Detect which cell encompasses the target text, then output its (x, y) center coordinate. 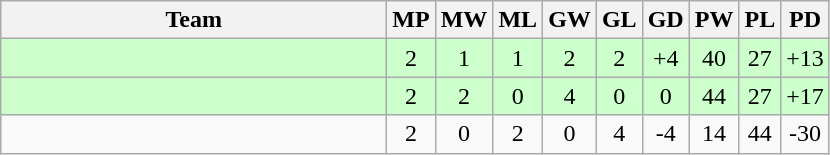
14 (714, 134)
ML (518, 20)
+4 (666, 58)
PW (714, 20)
-4 (666, 134)
40 (714, 58)
+17 (806, 96)
GL (619, 20)
+13 (806, 58)
-30 (806, 134)
GW (570, 20)
MW (464, 20)
Team (194, 20)
MP (411, 20)
PL (760, 20)
GD (666, 20)
PD (806, 20)
